From the cell containing the given text, extract its center point as [X, Y] coordinate. 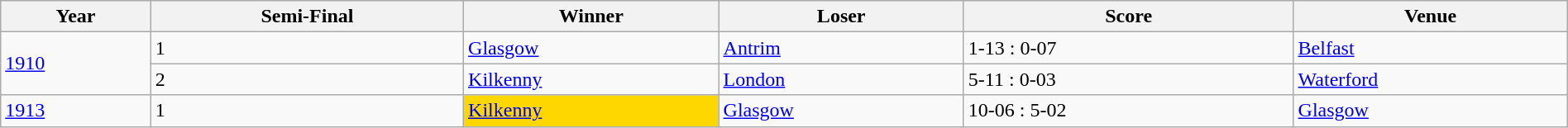
2 [307, 79]
London [841, 79]
1910 [76, 64]
1913 [76, 111]
Antrim [841, 48]
Winner [592, 17]
Waterford [1431, 79]
10-06 : 5-02 [1128, 111]
5-11 : 0-03 [1128, 79]
Loser [841, 17]
Belfast [1431, 48]
Year [76, 17]
1-13 : 0-07 [1128, 48]
Score [1128, 17]
Venue [1431, 17]
Semi-Final [307, 17]
